From the cell containing the given text, extract its center point as [x, y] coordinate. 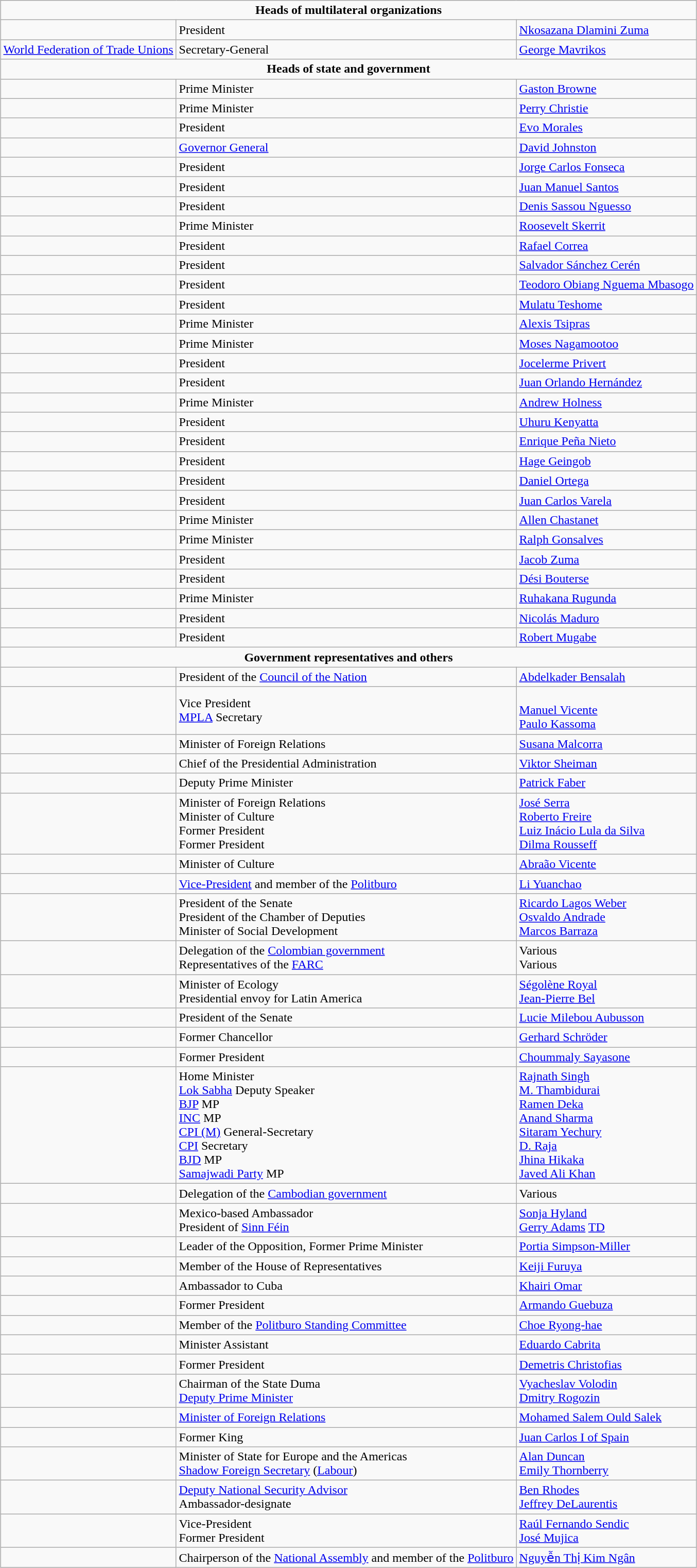
Ben RhodesJeffrey DeLaurentis [606, 1497]
Enrique Peña Nieto [606, 441]
Viktor Sheiman [606, 763]
Member of the House of Representatives [346, 1266]
Heads of state and government [348, 69]
Governor General [346, 147]
José SerraRoberto FreireLuiz Inácio Lula da SilvaDilma Rousseff [606, 823]
Salvador Sánchez Cerén [606, 265]
Ricardo Lagos WeberOsvaldo AndradeMarcos Barraza [606, 917]
Andrew Holness [606, 402]
VariousVarious [606, 957]
Juan Carlos Varela [606, 500]
Li Yuanchao [606, 883]
President of the Council of the Nation [346, 677]
Minister Assistant [346, 1344]
Gaston Browne [606, 89]
Choummaly Sayasone [606, 1057]
Member of the Politburo Standing Committee [346, 1325]
Moses Nagamootoo [606, 344]
Demetris Christofias [606, 1364]
Mulatu Teshome [606, 304]
Chief of the Presidential Administration [346, 763]
Secretary-General [346, 49]
President of the SenatePresident of the Chamber of DeputiesMinister of Social Development [346, 917]
Heads of multilateral organizations [348, 10]
Ségolène RoyalJean-Pierre Bel [606, 991]
Chairperson of the National Assembly and member of the Politburo [346, 1558]
Portia Simpson-Miller [606, 1247]
Deputy Prime Minister [346, 783]
Vyacheslav VolodinDmitry Rogozin [606, 1391]
Minister of State for Europe and the AmericasShadow Foreign Secretary (Labour) [346, 1464]
Vice-President and member of the Politburo [346, 883]
Mexico-based AmbassadorPresident of Sinn Féin [346, 1220]
World Federation of Trade Unions [89, 49]
Allen Chastanet [606, 520]
President of the Senate [346, 1018]
Alexis Tsipras [606, 324]
Choe Ryong-hae [606, 1325]
Sonja HylandGerry Adams TD [606, 1220]
Abdelkader Bensalah [606, 677]
Patrick Faber [606, 783]
Keiji Furuya [606, 1266]
Lucie Milebou Aubusson [606, 1018]
Ralph Gonsalves [606, 539]
Minister of Culture [346, 864]
Armando Guebuza [606, 1305]
Home MinisterLok Sabha Deputy SpeakerBJP MPINC MPCPI (M) General-SecretaryCPI SecretaryBJD MPSamajwadi Party MP [346, 1125]
Rafael Correa [606, 246]
Delegation of the Colombian governmentRepresentatives of the FARC [346, 957]
Gerhard Schröder [606, 1037]
Minister of EcologyPresidential envoy for Latin America [346, 991]
Various [606, 1194]
Dési Bouterse [606, 579]
Jocelerme Privert [606, 363]
Teodoro Obiang Nguema Mbasogo [606, 285]
Roosevelt Skerrit [606, 226]
Nkosazana Dlamini Zuma [606, 30]
Deputy National Security AdvisorAmbassador-designate [346, 1497]
Former King [346, 1437]
Evo Morales [606, 128]
Former Chancellor [346, 1037]
Delegation of the Cambodian government [346, 1194]
Vice-PresidentFormer President [346, 1531]
Eduardo Cabrita [606, 1344]
Vice PresidentMPLA Secretary [346, 710]
Alan DuncanEmily Thornberry [606, 1464]
David Johnston [606, 147]
Denis Sassou Nguesso [606, 206]
Nicolás Maduro [606, 618]
Raúl Fernando SendicJosé Mujica [606, 1531]
Manuel VicentePaulo Kassoma [606, 710]
Juan Manuel Santos [606, 186]
Jorge Carlos Fonseca [606, 167]
Juan Orlando Hernández [606, 383]
Nguyễn Thị Kim Ngân [606, 1558]
Juan Carlos I of Spain [606, 1437]
Chairman of the State DumaDeputy Prime Minister [346, 1391]
Abraão Vicente [606, 864]
Minister of Foreign RelationsMinister of CultureFormer PresidentFormer President [346, 823]
Government representatives and others [348, 657]
Uhuru Kenyatta [606, 422]
Perry Christie [606, 108]
George Mavrikos [606, 49]
Mohamed Salem Ould Salek [606, 1417]
Jacob Zuma [606, 559]
Khairi Omar [606, 1286]
Robert Mugabe [606, 638]
Hage Geingob [606, 461]
Ruhakana Rugunda [606, 599]
Leader of the Opposition, Former Prime Minister [346, 1247]
Ambassador to Cuba [346, 1286]
Susana Malcorra [606, 744]
Rajnath SinghM. ThambiduraiRamen DekaAnand SharmaSitaram YechuryD. RajaJhina HikakaJaved Ali Khan [606, 1125]
Daniel Ortega [606, 481]
